Output the (x, y) coordinate of the center of the cell containing the given text.  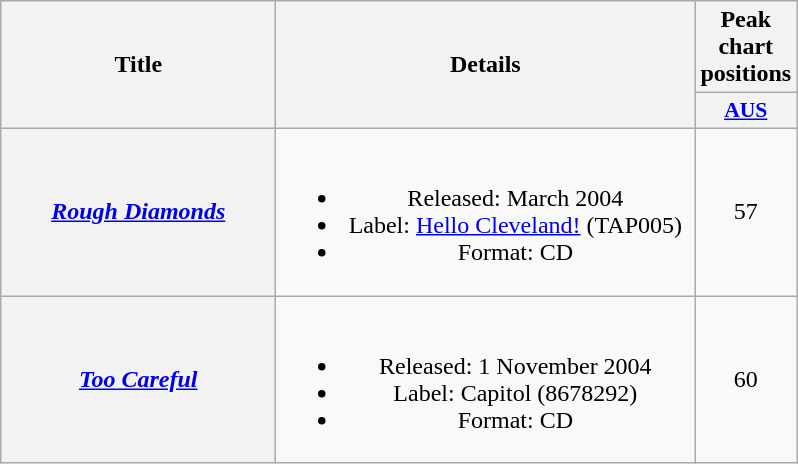
Released: March 2004Label: Hello Cleveland! (TAP005)Format: CD (486, 212)
Released: 1 November 2004Label: Capitol (8678292)Format: CD (486, 380)
AUS (746, 111)
Details (486, 65)
Title (138, 65)
60 (746, 380)
Peak chart positions (746, 47)
57 (746, 212)
Too Careful (138, 380)
Rough Diamonds (138, 212)
